Return (x, y) of the center of cell containing provided text 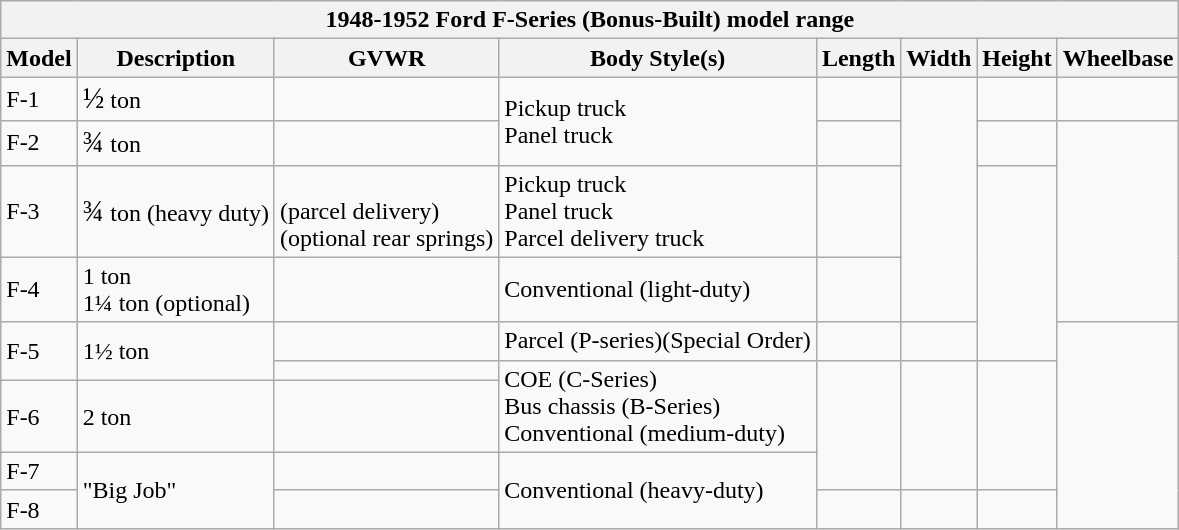
1½ ton (176, 352)
F-1 (39, 99)
GVWR (386, 58)
Length (858, 58)
F-6 (39, 416)
Body Style(s) (658, 58)
COE (C-Series)Bus chassis (B-Series)Conventional (medium-duty) (658, 406)
Height (1017, 58)
Model (39, 58)
"Big Job" (176, 490)
F-4 (39, 290)
1948-1952 Ford F-Series (Bonus-Built) model range (590, 20)
Width (939, 58)
¾ ton (176, 143)
2 ton (176, 416)
F-5 (39, 352)
F-3 (39, 211)
F-2 (39, 143)
1 ton1¼ ton (optional) (176, 290)
Description (176, 58)
Wheelbase (1118, 58)
½ ton (176, 99)
Conventional (heavy-duty) (658, 490)
Pickup truckPanel truck (658, 121)
Pickup truckPanel truckParcel delivery truck (658, 211)
F-8 (39, 509)
Conventional (light-duty) (658, 290)
(parcel delivery) (optional rear springs) (386, 211)
¾ ton (heavy duty) (176, 211)
Parcel (P-series)(Special Order) (658, 341)
F-7 (39, 471)
